Determine the [x, y] coordinate at the center of the cell enclosing the given text.  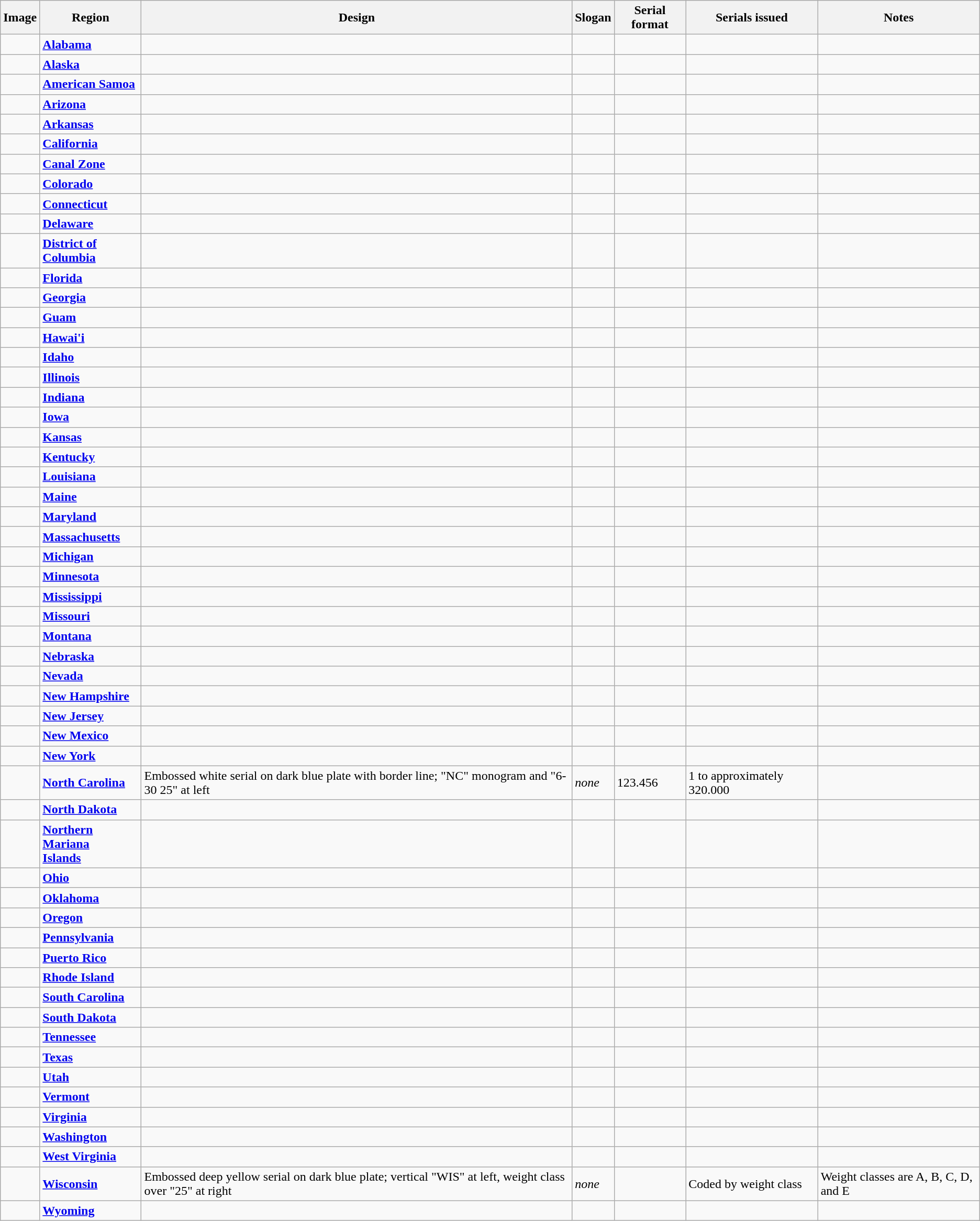
North Carolina [91, 783]
123.456 [650, 783]
Embossed deep yellow serial on dark blue plate; vertical "WIS" at left, weight class over "25" at right [357, 1184]
Serial format [650, 18]
Michigan [91, 556]
Wisconsin [91, 1184]
Louisiana [91, 477]
Georgia [91, 298]
Virginia [91, 1117]
Region [91, 18]
Florida [91, 278]
Kentucky [91, 457]
New York [91, 756]
Tennessee [91, 1037]
Oregon [91, 917]
Montana [91, 636]
Canal Zone [91, 164]
Pennsylvania [91, 937]
Guam [91, 318]
Notes [898, 18]
Illinois [91, 377]
Rhode Island [91, 978]
Embossed white serial on dark blue plate with border line; "NC" monogram and "6-30 25" at left [357, 783]
Washington [91, 1137]
Kansas [91, 437]
Alabama [91, 44]
Maryland [91, 517]
Indiana [91, 397]
1 to approximately 320.000 [752, 783]
Vermont [91, 1097]
New Hampshire [91, 696]
Hawai'i [91, 338]
South Dakota [91, 1017]
Wyoming [91, 1211]
Nevada [91, 676]
Northern Mariana Islands [91, 844]
Utah [91, 1077]
Massachusetts [91, 536]
Image [20, 18]
Ohio [91, 878]
Arkansas [91, 124]
Serials issued [752, 18]
District ofColumbia [91, 250]
Arizona [91, 104]
Oklahoma [91, 898]
North Dakota [91, 810]
New Mexico [91, 736]
Missouri [91, 617]
Connecticut [91, 204]
Coded by weight class [752, 1184]
Texas [91, 1057]
Colorado [91, 184]
California [91, 144]
Idaho [91, 357]
American Samoa [91, 84]
New Jersey [91, 716]
South Carolina [91, 998]
Puerto Rico [91, 957]
Nebraska [91, 656]
Design [357, 18]
Alaska [91, 64]
Iowa [91, 417]
West Virginia [91, 1157]
Weight classes are A, B, C, D, and E [898, 1184]
Mississippi [91, 596]
Minnesota [91, 576]
Delaware [91, 223]
Slogan [593, 18]
Maine [91, 497]
